Provide the (x, y) coordinate of the cell's center where the given text is located.  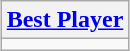
Best Player (65, 20)
